Find where the given text appears and provide that cell's center as [X, Y] coordinate. 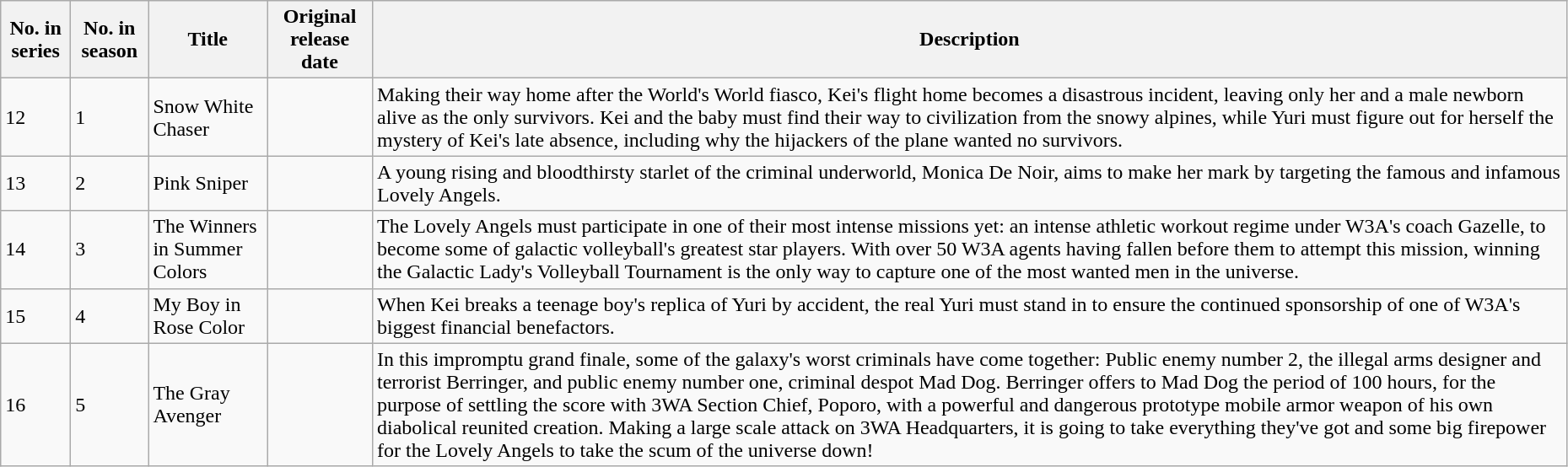
Description [969, 40]
14 [35, 250]
The Winners in Summer Colors [207, 250]
1 [110, 117]
16 [35, 405]
My Boy in Rose Color [207, 315]
No. in series [35, 40]
No. in season [110, 40]
Title [207, 40]
Snow White Chaser [207, 117]
15 [35, 315]
Pink Sniper [207, 184]
2 [110, 184]
13 [35, 184]
The Gray Avenger [207, 405]
4 [110, 315]
12 [35, 117]
3 [110, 250]
Original release date [321, 40]
5 [110, 405]
